From the cell containing the given text, extract its center point as [x, y] coordinate. 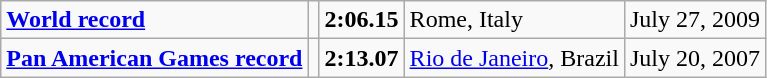
World record [154, 20]
Rome, Italy [514, 20]
Pan American Games record [154, 58]
July 20, 2007 [694, 58]
2:13.07 [362, 58]
2:06.15 [362, 20]
Rio de Janeiro, Brazil [514, 58]
July 27, 2009 [694, 20]
